Output the (X, Y) coordinate of the center of the cell containing the given text.  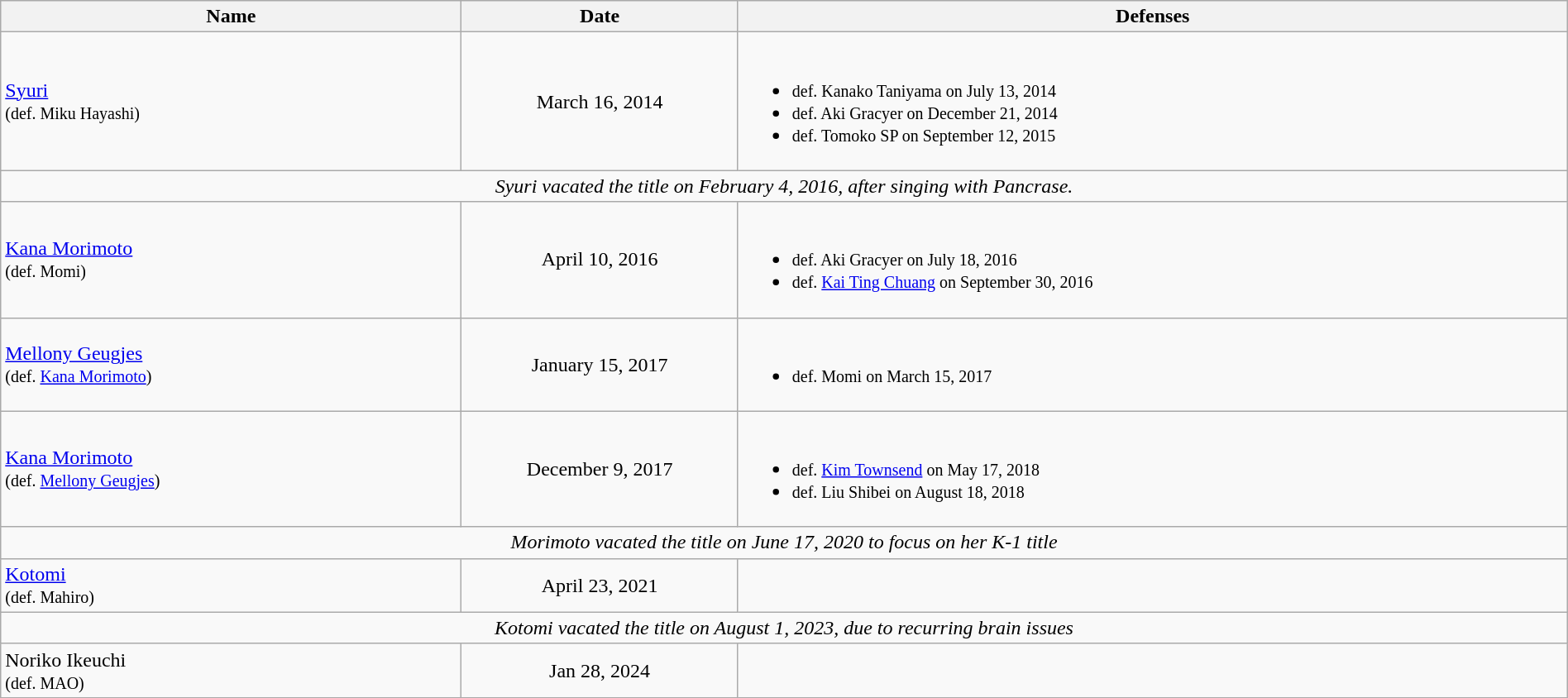
January 15, 2017 (600, 364)
def. Momi on March 15, 2017 (1153, 364)
Morimoto vacated the title on June 17, 2020 to focus on her K-1 title (784, 543)
April 10, 2016 (600, 260)
Date (600, 17)
Kana Morimoto (def. Momi) (232, 260)
March 16, 2014 (600, 101)
April 23, 2021 (600, 586)
December 9, 2017 (600, 469)
def. Kanako Taniyama on July 13, 2014 def. Aki Gracyer on December 21, 2014 def. Tomoko SP on September 12, 2015 (1153, 101)
Noriko Ikeuchi(def. MAO) (232, 670)
def. Aki Gracyer on July 18, 2016def. Kai Ting Chuang on September 30, 2016 (1153, 260)
Syuri vacated the title on February 4, 2016, after singing with Pancrase. (784, 186)
Name (232, 17)
Kotomi (def. Mahiro) (232, 586)
def. Kim Townsend on May 17, 2018def. Liu Shibei on August 18, 2018 (1153, 469)
Kana Morimoto (def. Mellony Geugjes) (232, 469)
Syuri (def. Miku Hayashi) (232, 101)
Kotomi vacated the title on August 1, 2023, due to recurring brain issues (784, 628)
Jan 28, 2024 (600, 670)
Mellony Geugjes (def. Kana Morimoto) (232, 364)
Defenses (1153, 17)
